Return the [x, y] coordinate for the center point of the cell that contains the specified text.  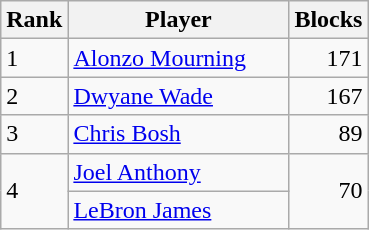
4 [34, 191]
Joel Anthony [178, 172]
167 [328, 96]
LeBron James [178, 210]
2 [34, 96]
1 [34, 58]
70 [328, 191]
Alonzo Mourning [178, 58]
89 [328, 134]
171 [328, 58]
Rank [34, 20]
3 [34, 134]
Blocks [328, 20]
Dwyane Wade [178, 96]
Chris Bosh [178, 134]
Player [178, 20]
